Detect which cell encompasses the target text, then output its [x, y] center coordinate. 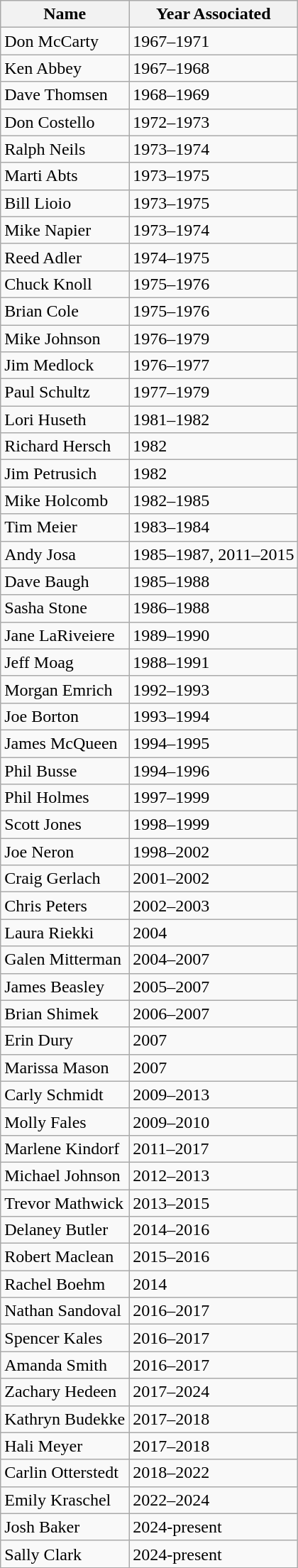
Scott Jones [65, 825]
1988–1991 [214, 662]
Galen Mitterman [65, 960]
Chris Peters [65, 906]
Brian Cole [65, 311]
1982–1985 [214, 500]
Laura Riekki [65, 933]
Jim Petrusich [65, 473]
Mike Napier [65, 230]
1994–1996 [214, 770]
1968–1969 [214, 95]
Morgan Emrich [65, 689]
1985–1987, 2011–2015 [214, 554]
2004–2007 [214, 960]
2009–2010 [214, 1122]
Rachel Boehm [65, 1284]
1985–1988 [214, 581]
2009–2013 [214, 1095]
1992–1993 [214, 689]
1967–1971 [214, 41]
2005–2007 [214, 987]
Josh Baker [65, 1527]
Brian Shimek [65, 1014]
Jeff Moag [65, 662]
Don Costello [65, 122]
Robert Maclean [65, 1257]
1993–1994 [214, 716]
1989–1990 [214, 635]
Amanda Smith [65, 1365]
1974–1975 [214, 257]
Richard Hersch [65, 446]
2004 [214, 933]
Kathryn Budekke [65, 1419]
Molly Fales [65, 1122]
1976–1977 [214, 366]
Andy Josa [65, 554]
Spencer Kales [65, 1338]
Ken Abbey [65, 68]
2013–2015 [214, 1203]
1977–1979 [214, 393]
2002–2003 [214, 906]
Lori Huseth [65, 420]
Reed Adler [65, 257]
Bill Lioio [65, 203]
1994–1995 [214, 743]
Trevor Mathwick [65, 1203]
Don McCarty [65, 41]
Name [65, 14]
Hali Meyer [65, 1446]
Zachary Hedeen [65, 1392]
Jim Medlock [65, 366]
1976–1979 [214, 339]
Jane LaRiveiere [65, 635]
Carly Schmidt [65, 1095]
1997–1999 [214, 798]
Marissa Mason [65, 1068]
Erin Dury [65, 1041]
1967–1968 [214, 68]
1972–1973 [214, 122]
2011–2017 [214, 1148]
Joe Borton [65, 716]
Phil Holmes [65, 798]
1998–2002 [214, 852]
1981–1982 [214, 420]
2015–2016 [214, 1257]
Mike Holcomb [65, 500]
2001–2002 [214, 879]
Year Associated [214, 14]
Paul Schultz [65, 393]
2012–2013 [214, 1175]
2022–2024 [214, 1500]
2014 [214, 1284]
Marti Abts [65, 176]
Mike Johnson [65, 339]
Sally Clark [65, 1554]
Nathan Sandoval [65, 1311]
James Beasley [65, 987]
Michael Johnson [65, 1175]
1998–1999 [214, 825]
Dave Thomsen [65, 95]
Dave Baugh [65, 581]
Marlene Kindorf [65, 1148]
1983–1984 [214, 527]
Craig Gerlach [65, 879]
Delaney Butler [65, 1230]
Carlin Otterstedt [65, 1473]
Phil Busse [65, 770]
2018–2022 [214, 1473]
2006–2007 [214, 1014]
Emily Kraschel [65, 1500]
Chuck Knoll [65, 284]
2014–2016 [214, 1230]
1986–1988 [214, 608]
Joe Neron [65, 852]
2017–2024 [214, 1392]
Ralph Neils [65, 149]
Tim Meier [65, 527]
James McQueen [65, 743]
Sasha Stone [65, 608]
